Locate the cell with the specified text and output its [x, y] center coordinate. 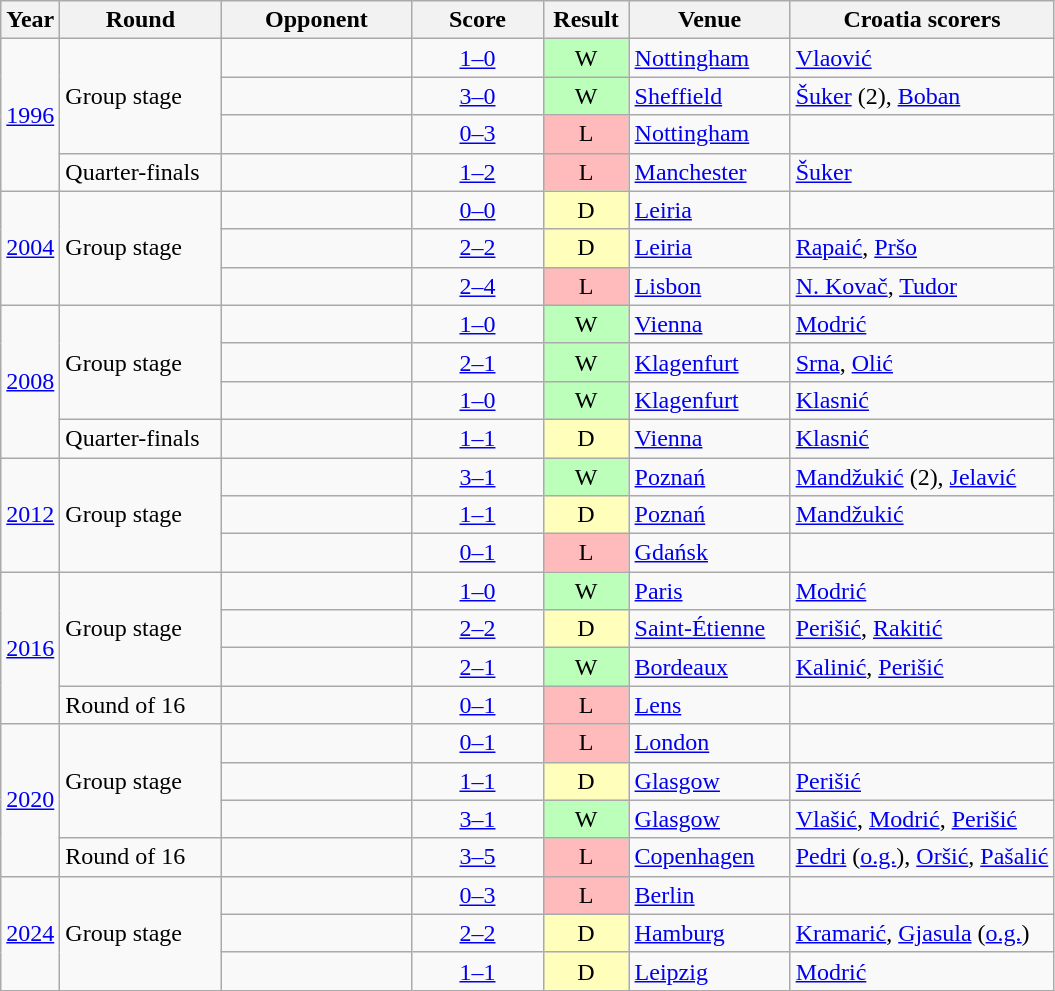
2004 [30, 248]
2–4 [478, 286]
Result [586, 20]
Perišić [922, 781]
1996 [30, 115]
Rapaić, Pršo [922, 248]
Saint-Étienne [710, 629]
Srna, Olić [922, 362]
Score [478, 20]
3–0 [478, 96]
London [710, 743]
Manchester [710, 172]
Vlaović [922, 58]
Leipzig [710, 971]
Pedri (o.g.), Oršić, Pašalić [922, 857]
Berlin [710, 895]
Perišić, Rakitić [922, 629]
Paris [710, 591]
Gdańsk [710, 553]
Kramarić, Gjasula (o.g.) [922, 933]
Šuker [922, 172]
Mandžukić [922, 515]
Venue [710, 20]
Croatia scorers [922, 20]
Hamburg [710, 933]
Vlašić, Modrić, Perišić [922, 819]
Lens [710, 705]
2020 [30, 800]
2008 [30, 381]
2016 [30, 648]
2012 [30, 515]
0–0 [478, 210]
Lisbon [710, 286]
Opponent [316, 20]
Year [30, 20]
1–2 [478, 172]
Bordeaux [710, 667]
Kalinić, Perišić [922, 667]
N. Kovač, Tudor [922, 286]
Šuker (2), Boban [922, 96]
2024 [30, 933]
Round [140, 20]
3–5 [478, 857]
Sheffield [710, 96]
Mandžukić (2), Jelavić [922, 477]
Copenhagen [710, 857]
